Detect which cell encompasses the target text, then output its [x, y] center coordinate. 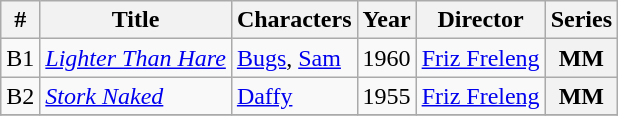
Lighter Than Hare [136, 58]
Series [581, 20]
Title [136, 20]
Daffy [294, 96]
B1 [20, 58]
1955 [386, 96]
Stork Naked [136, 96]
Characters [294, 20]
1960 [386, 58]
B2 [20, 96]
Year [386, 20]
Bugs, Sam [294, 58]
# [20, 20]
Director [480, 20]
